Output the [x, y] coordinate of the center of the cell containing the given text.  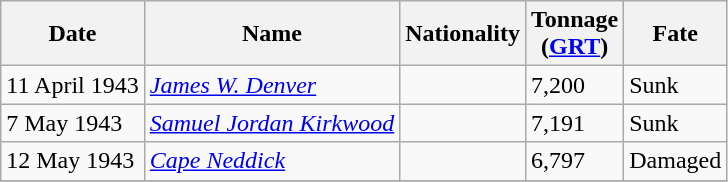
7,191 [574, 123]
Nationality [463, 34]
Damaged [676, 161]
12 May 1943 [73, 161]
Name [272, 34]
7,200 [574, 85]
Tonnage(GRT) [574, 34]
Fate [676, 34]
7 May 1943 [73, 123]
6,797 [574, 161]
Samuel Jordan Kirkwood [272, 123]
James W. Denver [272, 85]
Date [73, 34]
Cape Neddick [272, 161]
11 April 1943 [73, 85]
